For the text-containing cell, return its midpoint in (x, y) coordinate format. 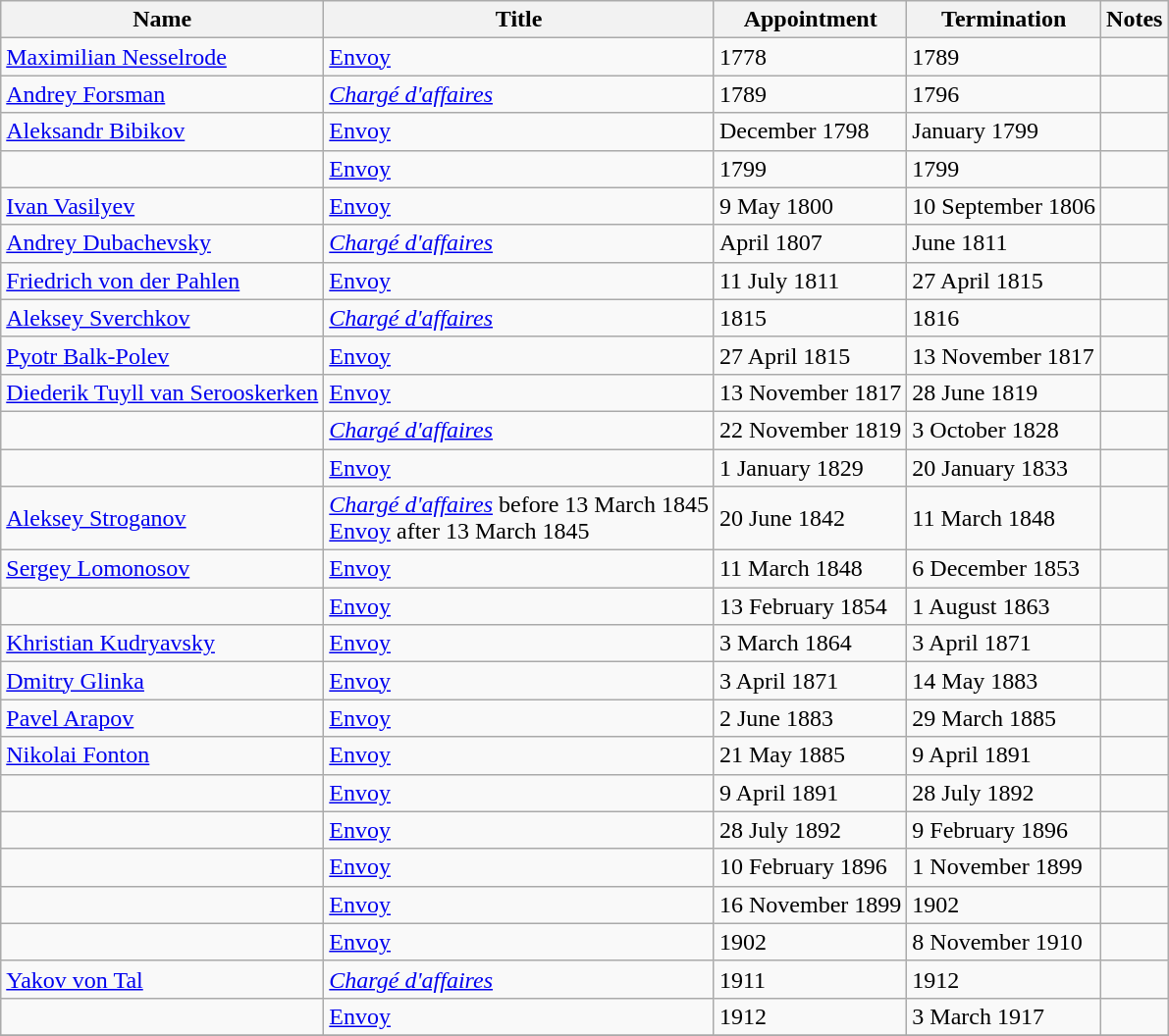
3 March 1917 (1004, 1016)
April 1807 (810, 243)
3 October 1828 (1004, 430)
Ivan Vasilyev (163, 206)
20 June 1842 (810, 518)
Chargé d'affaires before 13 March 1845Envoy after 13 March 1845 (519, 518)
Title (519, 20)
Appointment (810, 20)
Friedrich von der Pahlen (163, 281)
20 January 1833 (1004, 468)
14 May 1883 (1004, 681)
December 1798 (810, 131)
29 March 1885 (1004, 718)
Aleksandr Bibikov (163, 131)
Maximilian Nesselrode (163, 57)
Andrey Dubachevsky (163, 243)
10 September 1806 (1004, 206)
June 1811 (1004, 243)
Yakov von Tal (163, 979)
8 November 1910 (1004, 942)
1778 (810, 57)
10 February 1896 (810, 867)
6 December 1853 (1004, 569)
Notes (1135, 20)
Aleksey Sverchkov (163, 318)
1796 (1004, 94)
Pyotr Balk-Polev (163, 355)
1911 (810, 979)
1 January 1829 (810, 468)
16 November 1899 (810, 905)
13 February 1854 (810, 606)
1 November 1899 (1004, 867)
9 May 1800 (810, 206)
11 July 1811 (810, 281)
Khristian Kudryavsky (163, 644)
Pavel Arapov (163, 718)
Diederik Tuyll van Serooskerken (163, 392)
January 1799 (1004, 131)
Dmitry Glinka (163, 681)
28 June 1819 (1004, 392)
3 March 1864 (810, 644)
1816 (1004, 318)
2 June 1883 (810, 718)
Andrey Forsman (163, 94)
Termination (1004, 20)
Nikolai Fonton (163, 755)
Aleksey Stroganov (163, 518)
1815 (810, 318)
22 November 1819 (810, 430)
Name (163, 20)
1 August 1863 (1004, 606)
Sergey Lomonosov (163, 569)
21 May 1885 (810, 755)
9 February 1896 (1004, 830)
